Scan for the cell matching the given text and deliver its [x, y] coordinate at center. 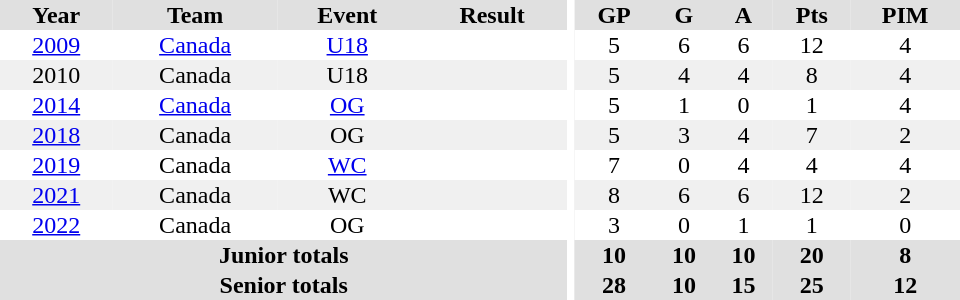
2018 [56, 135]
2014 [56, 105]
2022 [56, 225]
28 [614, 285]
2021 [56, 195]
2010 [56, 75]
Result [492, 15]
2009 [56, 45]
2019 [56, 165]
Year [56, 15]
Pts [812, 15]
Senior totals [284, 285]
GP [614, 15]
15 [744, 285]
Event [348, 15]
PIM [905, 15]
Junior totals [284, 255]
A [744, 15]
G [684, 15]
Team [194, 15]
25 [812, 285]
20 [812, 255]
